Search for the cell housing the specified text and yield its [X, Y] center coordinate. 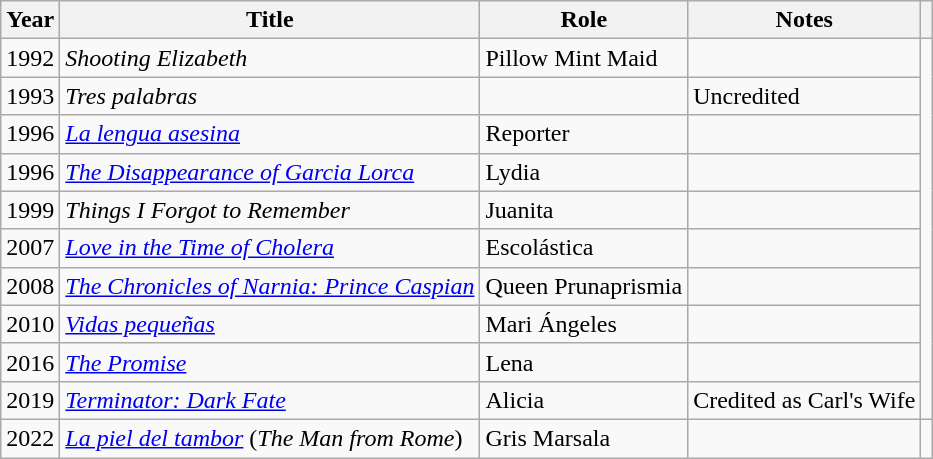
1992 [30, 58]
2010 [30, 324]
Tres palabras [270, 96]
Role [584, 20]
1999 [30, 210]
Mari Ángeles [584, 324]
1993 [30, 96]
2008 [30, 286]
Notes [804, 20]
2016 [30, 362]
2007 [30, 248]
2022 [30, 438]
Lena [584, 362]
Title [270, 20]
Terminator: Dark Fate [270, 400]
Uncredited [804, 96]
The Chronicles of Narnia: Prince Caspian [270, 286]
Escolástica [584, 248]
Shooting Elizabeth [270, 58]
Queen Prunaprismia [584, 286]
Love in the Time of Cholera [270, 248]
The Promise [270, 362]
The Disappearance of Garcia Lorca [270, 172]
Year [30, 20]
La piel del tambor (The Man from Rome) [270, 438]
Pillow Mint Maid [584, 58]
Lydia [584, 172]
Alicia [584, 400]
Juanita [584, 210]
Vidas pequeñas [270, 324]
Credited as Carl's Wife [804, 400]
La lengua asesina [270, 134]
Reporter [584, 134]
Gris Marsala [584, 438]
Things I Forgot to Remember [270, 210]
2019 [30, 400]
